Extract the (x, y) coordinate from the center of the cell holding the provided text.  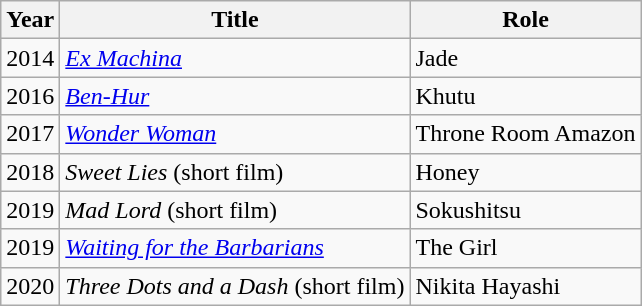
Nikita Hayashi (526, 286)
Year (30, 20)
Throne Room Amazon (526, 134)
2014 (30, 58)
2020 (30, 286)
The Girl (526, 248)
2016 (30, 96)
Wonder Woman (235, 134)
Honey (526, 172)
Title (235, 20)
Ex Machina (235, 58)
Sweet Lies (short film) (235, 172)
Ben-Hur (235, 96)
Sokushitsu (526, 210)
Mad Lord (short film) (235, 210)
Waiting for the Barbarians (235, 248)
Khutu (526, 96)
2017 (30, 134)
2018 (30, 172)
Jade (526, 58)
Three Dots and a Dash (short film) (235, 286)
Role (526, 20)
